For the text-containing cell, return its midpoint in [x, y] coordinate format. 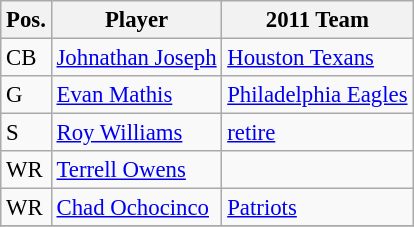
Philadelphia Eagles [318, 95]
Terrell Owens [136, 170]
Roy Williams [136, 133]
Johnathan Joseph [136, 58]
Chad Ochocinco [136, 208]
Pos. [26, 20]
Houston Texans [318, 58]
retire [318, 133]
Player [136, 20]
Patriots [318, 208]
2011 Team [318, 20]
CB [26, 58]
Evan Mathis [136, 95]
G [26, 95]
S [26, 133]
